Capture the cell that displays the provided text and extract its (X, Y) central coordinate. 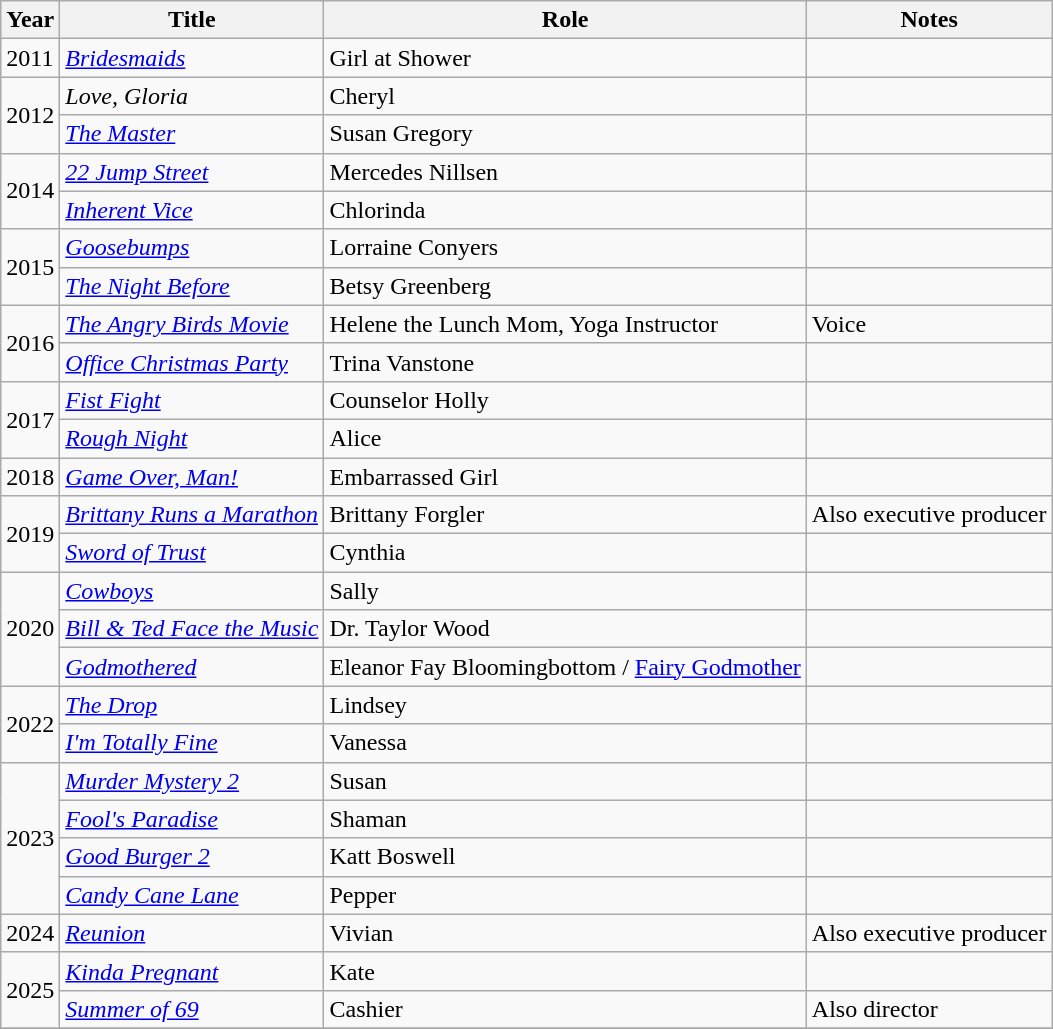
The Night Before (192, 286)
2014 (30, 191)
Summer of 69 (192, 1009)
Candy Cane Lane (192, 895)
The Master (192, 134)
2024 (30, 933)
Trina Vanstone (565, 362)
2016 (30, 343)
Embarrassed Girl (565, 477)
Game Over, Man! (192, 477)
2018 (30, 477)
Pepper (565, 895)
Mercedes Nillsen (565, 172)
Susan (565, 781)
Sword of Trust (192, 553)
Alice (565, 438)
2022 (30, 724)
Katt Boswell (565, 857)
Brittany Forgler (565, 515)
Dr. Taylor Wood (565, 629)
I'm Totally Fine (192, 743)
Sally (565, 591)
Brittany Runs a Marathon (192, 515)
Fist Fight (192, 400)
2025 (30, 990)
Helene the Lunch Mom, Yoga Instructor (565, 324)
Role (565, 20)
Chlorinda (565, 210)
Shaman (565, 819)
Girl at Shower (565, 58)
Title (192, 20)
2017 (30, 419)
Vanessa (565, 743)
22 Jump Street (192, 172)
Cashier (565, 1009)
Fool's Paradise (192, 819)
Notes (929, 20)
Eleanor Fay Bloomingbottom / Fairy Godmother (565, 667)
Lindsey (565, 705)
Bill & Ted Face the Music (192, 629)
Goosebumps (192, 248)
Vivian (565, 933)
Cowboys (192, 591)
Cynthia (565, 553)
Betsy Greenberg (565, 286)
Susan Gregory (565, 134)
Kinda Pregnant (192, 971)
Kate (565, 971)
Murder Mystery 2 (192, 781)
2011 (30, 58)
Lorraine Conyers (565, 248)
Rough Night (192, 438)
Love, Gloria (192, 96)
2015 (30, 267)
2020 (30, 629)
Year (30, 20)
Voice (929, 324)
Office Christmas Party (192, 362)
Bridesmaids (192, 58)
Cheryl (565, 96)
2023 (30, 838)
Good Burger 2 (192, 857)
Reunion (192, 933)
Inherent Vice (192, 210)
Godmothered (192, 667)
2019 (30, 534)
The Drop (192, 705)
The Angry Birds Movie (192, 324)
Counselor Holly (565, 400)
2012 (30, 115)
Also director (929, 1009)
